Locate the cell with the specified text and output its [x, y] center coordinate. 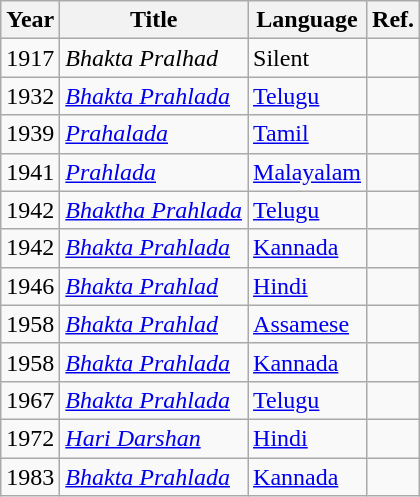
Title [154, 20]
Prahalada [154, 134]
Hari Darshan [154, 438]
Language [308, 20]
Malayalam [308, 172]
Bhakta Pralhad [154, 58]
Assamese [308, 324]
1917 [30, 58]
1939 [30, 134]
Year [30, 20]
Silent [308, 58]
Prahlada [154, 172]
1941 [30, 172]
1983 [30, 477]
Bhaktha Prahlada [154, 210]
1932 [30, 96]
1946 [30, 286]
1972 [30, 438]
Ref. [394, 20]
Tamil [308, 134]
1967 [30, 400]
